Determine the (X, Y) coordinate at the center of the cell enclosing the given text.  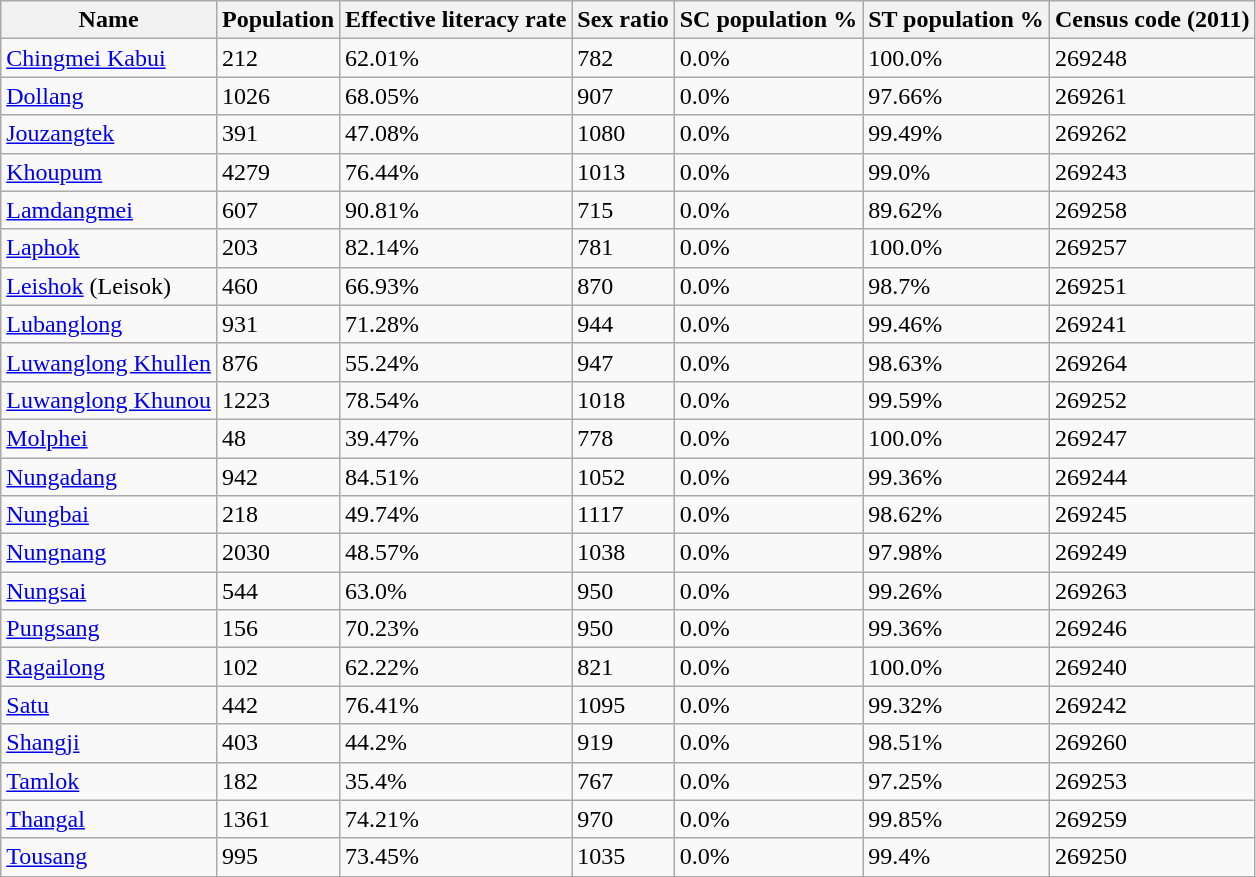
1095 (623, 705)
269249 (1152, 553)
947 (623, 362)
156 (278, 629)
931 (278, 324)
62.22% (456, 667)
ST population % (956, 20)
Census code (2011) (1152, 20)
Khoupum (109, 172)
767 (623, 781)
203 (278, 248)
102 (278, 667)
944 (623, 324)
1038 (623, 553)
99.4% (956, 857)
Tousang (109, 857)
Effective literacy rate (456, 20)
Leishok (Leisok) (109, 286)
269246 (1152, 629)
269252 (1152, 400)
Ragailong (109, 667)
74.21% (456, 819)
269253 (1152, 781)
Nungsai (109, 591)
Thangal (109, 819)
55.24% (456, 362)
99.32% (956, 705)
269258 (1152, 210)
269244 (1152, 477)
1026 (278, 96)
Chingmei Kabui (109, 58)
269248 (1152, 58)
78.54% (456, 400)
90.81% (456, 210)
269243 (1152, 172)
97.25% (956, 781)
1018 (623, 400)
39.47% (456, 438)
269247 (1152, 438)
Nungnang (109, 553)
876 (278, 362)
4279 (278, 172)
Laphok (109, 248)
98.7% (956, 286)
99.46% (956, 324)
269262 (1152, 134)
99.49% (956, 134)
49.74% (456, 515)
68.05% (456, 96)
Luwanglong Khunou (109, 400)
269240 (1152, 667)
907 (623, 96)
544 (278, 591)
970 (623, 819)
44.2% (456, 743)
47.08% (456, 134)
269263 (1152, 591)
1052 (623, 477)
99.59% (956, 400)
607 (278, 210)
1080 (623, 134)
66.93% (456, 286)
821 (623, 667)
1117 (623, 515)
182 (278, 781)
71.28% (456, 324)
82.14% (456, 248)
Population (278, 20)
715 (623, 210)
97.98% (956, 553)
48.57% (456, 553)
212 (278, 58)
778 (623, 438)
89.62% (956, 210)
442 (278, 705)
Jouzangtek (109, 134)
Luwanglong Khullen (109, 362)
460 (278, 286)
1035 (623, 857)
Pungsang (109, 629)
99.85% (956, 819)
Name (109, 20)
76.41% (456, 705)
Satu (109, 705)
782 (623, 58)
403 (278, 743)
269242 (1152, 705)
995 (278, 857)
76.44% (456, 172)
Sex ratio (623, 20)
269250 (1152, 857)
781 (623, 248)
269257 (1152, 248)
919 (623, 743)
269260 (1152, 743)
99.26% (956, 591)
870 (623, 286)
Dollang (109, 96)
SC population % (768, 20)
269259 (1152, 819)
70.23% (456, 629)
1223 (278, 400)
2030 (278, 553)
98.62% (956, 515)
98.63% (956, 362)
63.0% (456, 591)
269245 (1152, 515)
Lamdangmei (109, 210)
84.51% (456, 477)
1013 (623, 172)
391 (278, 134)
269261 (1152, 96)
1361 (278, 819)
269251 (1152, 286)
73.45% (456, 857)
942 (278, 477)
99.0% (956, 172)
98.51% (956, 743)
Nungbai (109, 515)
269264 (1152, 362)
Tamlok (109, 781)
62.01% (456, 58)
35.4% (456, 781)
269241 (1152, 324)
218 (278, 515)
48 (278, 438)
Nungadang (109, 477)
Molphei (109, 438)
Shangji (109, 743)
Lubanglong (109, 324)
97.66% (956, 96)
